Search for the cell housing the specified text and yield its (X, Y) center coordinate. 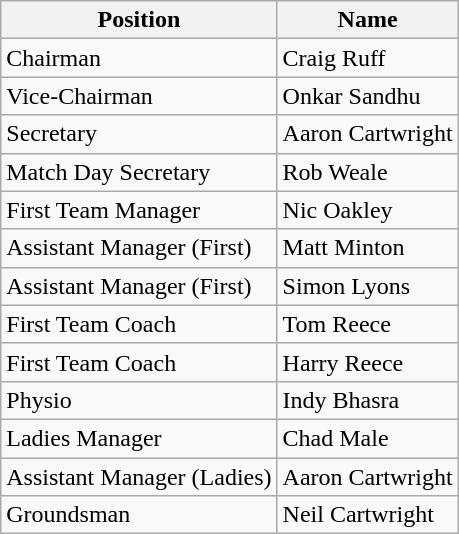
Indy Bhasra (368, 400)
Neil Cartwright (368, 515)
Harry Reece (368, 362)
Name (368, 20)
Onkar Sandhu (368, 96)
Physio (139, 400)
Simon Lyons (368, 286)
Assistant Manager (Ladies) (139, 477)
Rob Weale (368, 172)
Vice-Chairman (139, 96)
Secretary (139, 134)
Tom Reece (368, 324)
Match Day Secretary (139, 172)
Craig Ruff (368, 58)
Matt Minton (368, 248)
Chad Male (368, 438)
Nic Oakley (368, 210)
Ladies Manager (139, 438)
Position (139, 20)
First Team Manager (139, 210)
Groundsman (139, 515)
Chairman (139, 58)
